Find where the given text appears and provide that cell's center as (x, y) coordinate. 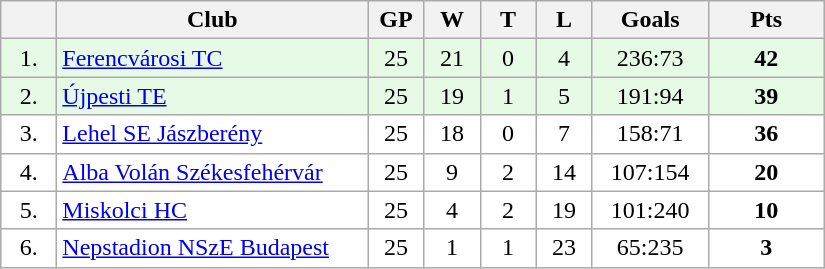
Miskolci HC (212, 210)
7 (564, 134)
GP (396, 20)
65:235 (650, 248)
Ferencvárosi TC (212, 58)
3 (766, 248)
Goals (650, 20)
21 (452, 58)
5 (564, 96)
3. (29, 134)
Lehel SE Jászberény (212, 134)
2. (29, 96)
20 (766, 172)
18 (452, 134)
Alba Volán Székesfehérvár (212, 172)
4. (29, 172)
Club (212, 20)
36 (766, 134)
Pts (766, 20)
Nepstadion NSzE Budapest (212, 248)
T (508, 20)
191:94 (650, 96)
39 (766, 96)
101:240 (650, 210)
W (452, 20)
107:154 (650, 172)
10 (766, 210)
9 (452, 172)
Újpesti TE (212, 96)
23 (564, 248)
5. (29, 210)
42 (766, 58)
14 (564, 172)
1. (29, 58)
6. (29, 248)
236:73 (650, 58)
L (564, 20)
158:71 (650, 134)
